Capture the cell that displays the provided text and extract its [x, y] central coordinate. 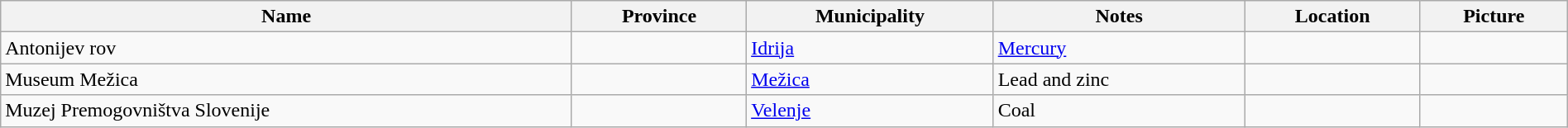
Mercury [1119, 48]
Province [658, 17]
Lead and zinc [1119, 79]
Muzej Premogovništva Slovenije [286, 111]
Antonijev rov [286, 48]
Museum Mežica [286, 79]
Location [1332, 17]
Velenje [870, 111]
Notes [1119, 17]
Coal [1119, 111]
Idrija [870, 48]
Mežica [870, 79]
Municipality [870, 17]
Name [286, 17]
Picture [1494, 17]
